Locate the cell with the specified text and output its (X, Y) center coordinate. 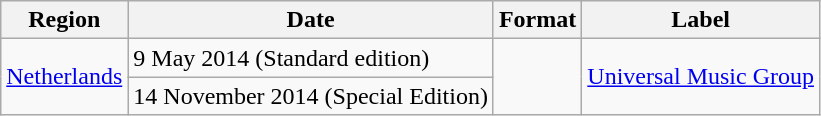
Region (64, 20)
Netherlands (64, 77)
9 May 2014 (Standard edition) (311, 58)
Format (537, 20)
Date (311, 20)
14 November 2014 (Special Edition) (311, 96)
Universal Music Group (701, 77)
Label (701, 20)
